Pinpoint the cell where the given text exists, returning its [X, Y] midpoint coordinate. 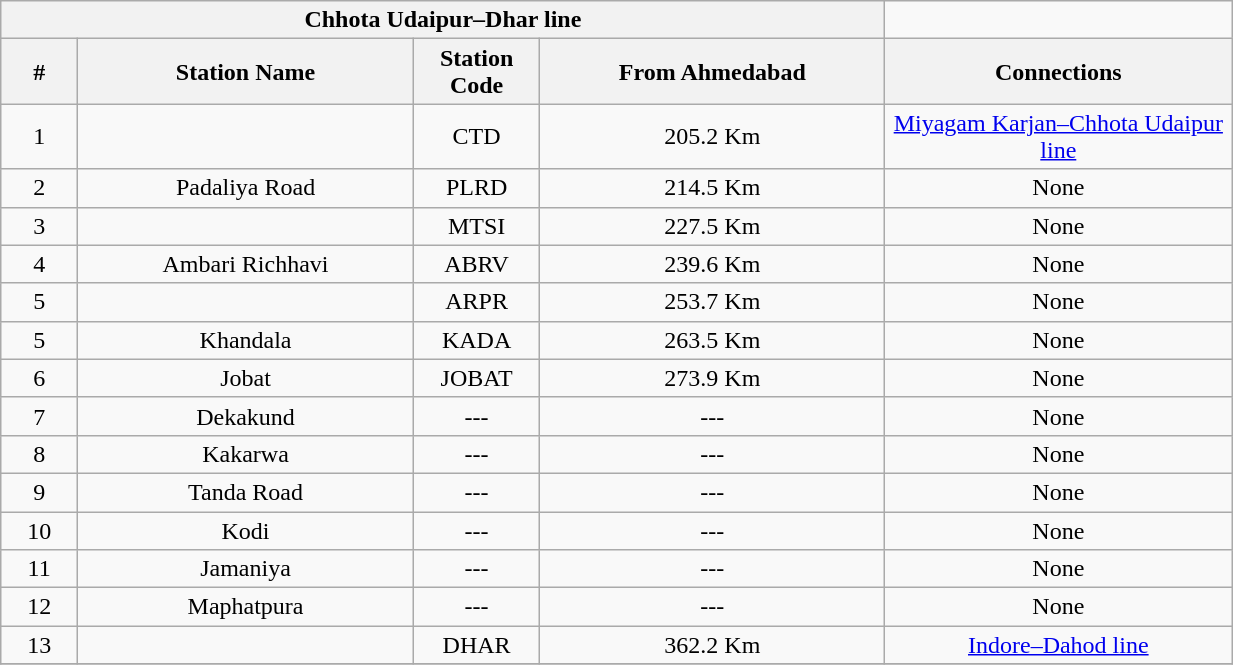
362.2 Km [712, 645]
6 [40, 378]
214.5 Km [712, 188]
From Ahmedabad [712, 72]
Dekakund [246, 416]
7 [40, 416]
Kakarwa [246, 454]
Jamaniya [246, 569]
Chhota Udaipur–Dhar line [443, 20]
205.2 Km [712, 136]
2 [40, 188]
Indore–Dahod line [1058, 645]
10 [40, 531]
Padaliya Road [246, 188]
Jobat [246, 378]
227.5 Km [712, 226]
11 [40, 569]
Khandala [246, 340]
Connections [1058, 72]
8 [40, 454]
1 [40, 136]
Tanda Road [246, 492]
ABRV [476, 264]
CTD [476, 136]
253.7 Km [712, 302]
DHAR [476, 645]
9 [40, 492]
263.5 Km [712, 340]
3 [40, 226]
12 [40, 607]
KADA [476, 340]
Miyagam Karjan–Chhota Udaipur line [1058, 136]
239.6 Km [712, 264]
Kodi [246, 531]
Station Name [246, 72]
MTSI [476, 226]
13 [40, 645]
Station Code [476, 72]
JOBAT [476, 378]
Ambari Richhavi [246, 264]
# [40, 72]
273.9 Km [712, 378]
4 [40, 264]
Maphatpura [246, 607]
PLRD [476, 188]
ARPR [476, 302]
